Locate the cell with the specified text and output its [X, Y] center coordinate. 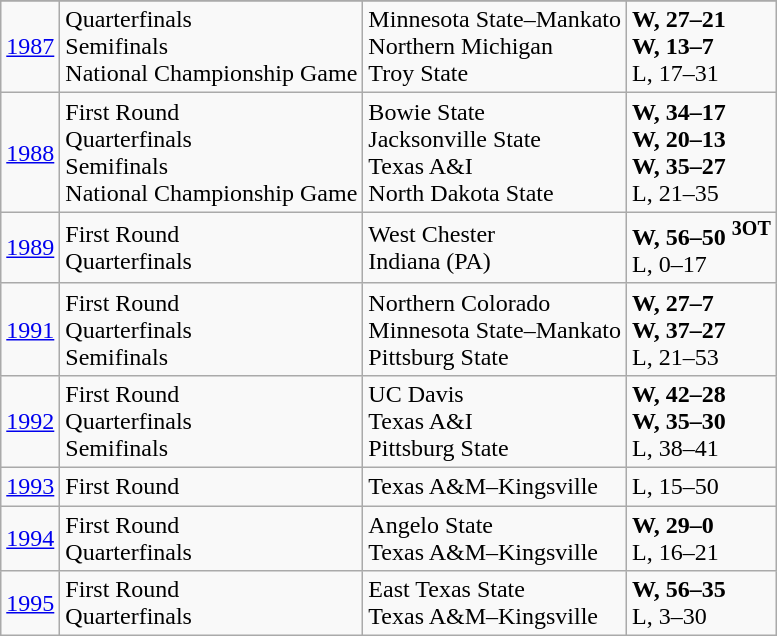
UC DavisTexas A&IPittsburg State [495, 421]
Minnesota State–MankatoNorthern MichiganTroy State [495, 47]
1988 [30, 152]
First RoundQuarterfinalsSemifinalsNational Championship Game [212, 152]
Angelo StateTexas A&M–Kingsville [495, 538]
W, 29–0L, 16–21 [702, 538]
W, 56–50 3OTL, 0–17 [702, 248]
Bowie StateJacksonville StateTexas A&INorth Dakota State [495, 152]
West ChesterIndiana (PA) [495, 248]
W, 34–17W, 20–13W, 35–27L, 21–35 [702, 152]
1995 [30, 604]
W, 56–35L, 3–30 [702, 604]
Northern ColoradoMinnesota State–MankatoPittsburg State [495, 329]
1987 [30, 47]
1992 [30, 421]
W, 27–21W, 13–7L, 17–31 [702, 47]
L, 15–50 [702, 487]
W, 42–28W, 35–30L, 38–41 [702, 421]
QuarterfinalsSemifinalsNational Championship Game [212, 47]
1993 [30, 487]
1994 [30, 538]
East Texas StateTexas A&M–Kingsville [495, 604]
W, 27–7W, 37–27L, 21–53 [702, 329]
1989 [30, 248]
1991 [30, 329]
First Round [212, 487]
Texas A&M–Kingsville [495, 487]
